Detect which cell encompasses the target text, then output its [x, y] center coordinate. 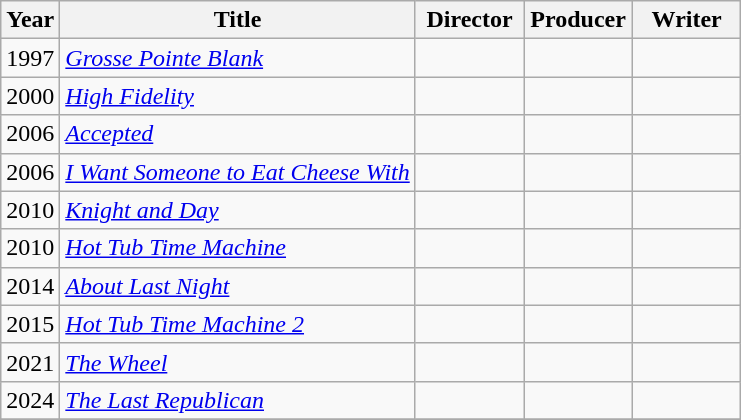
Accepted [238, 134]
2000 [30, 96]
The Last Republican [238, 400]
2024 [30, 400]
Hot Tub Time Machine 2 [238, 324]
Title [238, 20]
Knight and Day [238, 210]
About Last Night [238, 286]
I Want Someone to Eat Cheese With [238, 172]
2021 [30, 362]
High Fidelity [238, 96]
Hot Tub Time Machine [238, 248]
Grosse Pointe Blank [238, 58]
The Wheel [238, 362]
1997 [30, 58]
2015 [30, 324]
Writer [686, 20]
Producer [578, 20]
Director [470, 20]
Year [30, 20]
2014 [30, 286]
